Capture the cell that displays the provided text and extract its [x, y] central coordinate. 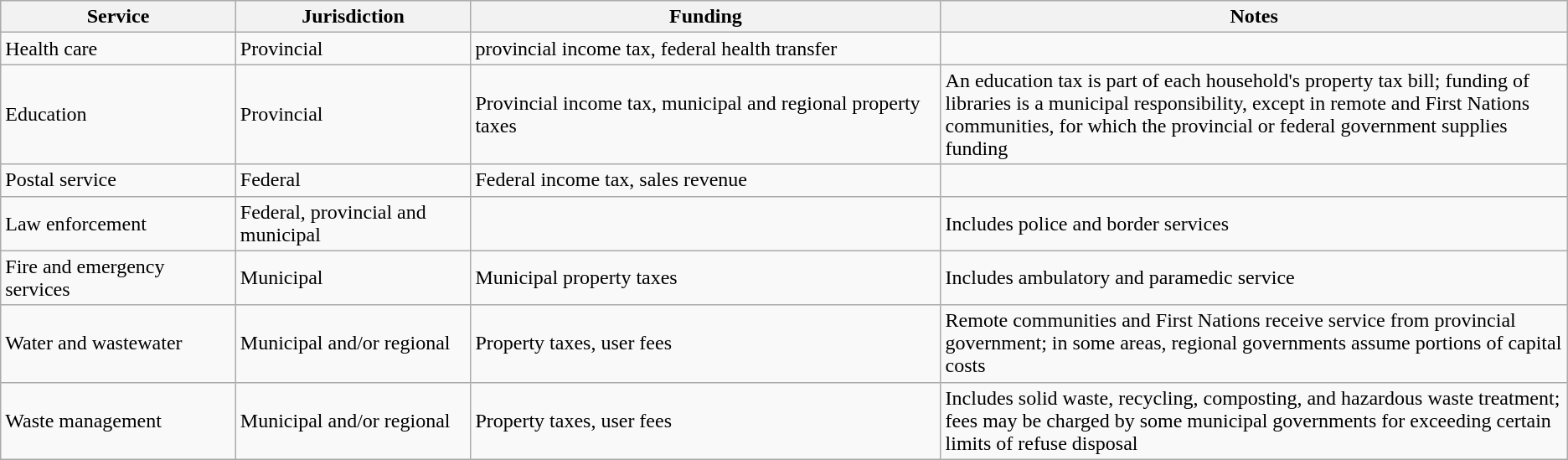
Municipal [353, 278]
Water and wastewater [119, 344]
Education [119, 114]
Jurisdiction [353, 17]
Federal income tax, sales revenue [705, 180]
Service [119, 17]
Funding [705, 17]
Postal service [119, 180]
Includes police and border services [1254, 223]
Federal, provincial and municipal [353, 223]
provincial income tax, federal health transfer [705, 49]
Remote communities and First Nations receive service from provincial government; in some areas, regional governments assume portions of capital costs [1254, 344]
Health care [119, 49]
Municipal property taxes [705, 278]
Notes [1254, 17]
Law enforcement [119, 223]
Fire and emergency services [119, 278]
Waste management [119, 421]
Federal [353, 180]
Provincial income tax, municipal and regional property taxes [705, 114]
Includes ambulatory and paramedic service [1254, 278]
